Scan for the cell matching the given text and deliver its [X, Y] coordinate at center. 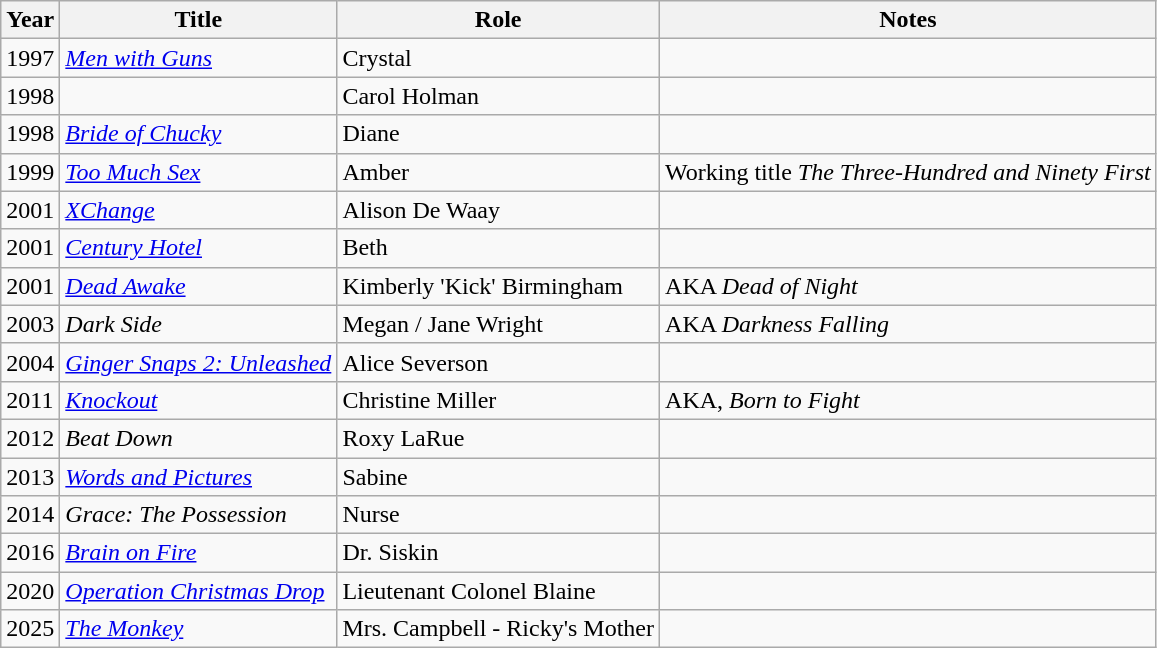
Christine Miller [498, 400]
2013 [30, 477]
Operation Christmas Drop [198, 591]
Sabine [498, 477]
Megan / Jane Wright [498, 324]
Too Much Sex [198, 172]
Knockout [198, 400]
2011 [30, 400]
Dead Awake [198, 286]
Brain on Fire [198, 553]
Roxy LaRue [498, 438]
1997 [30, 58]
Role [498, 20]
Alice Severson [498, 362]
Carol Holman [498, 96]
1999 [30, 172]
AKA, Born to Fight [908, 400]
Beth [498, 248]
Words and Pictures [198, 477]
Bride of Chucky [198, 134]
Century Hotel [198, 248]
Crystal [498, 58]
2012 [30, 438]
Grace: The Possession [198, 515]
Year [30, 20]
Alison De Waay [498, 210]
XChange [198, 210]
Kimberly 'Kick' Birmingham [498, 286]
Lieutenant Colonel Blaine [498, 591]
Amber [498, 172]
Title [198, 20]
2025 [30, 629]
AKA Darkness Falling [908, 324]
Working title The Three-Hundred and Ninety First [908, 172]
Diane [498, 134]
AKA Dead of Night [908, 286]
Ginger Snaps 2: Unleashed [198, 362]
2020 [30, 591]
Men with Guns [198, 58]
2016 [30, 553]
Dr. Siskin [498, 553]
Beat Down [198, 438]
Dark Side [198, 324]
2014 [30, 515]
2004 [30, 362]
Mrs. Campbell - Ricky's Mother [498, 629]
Notes [908, 20]
Nurse [498, 515]
2003 [30, 324]
The Monkey [198, 629]
